Return the (x, y) coordinate for the center point of the cell that contains the specified text.  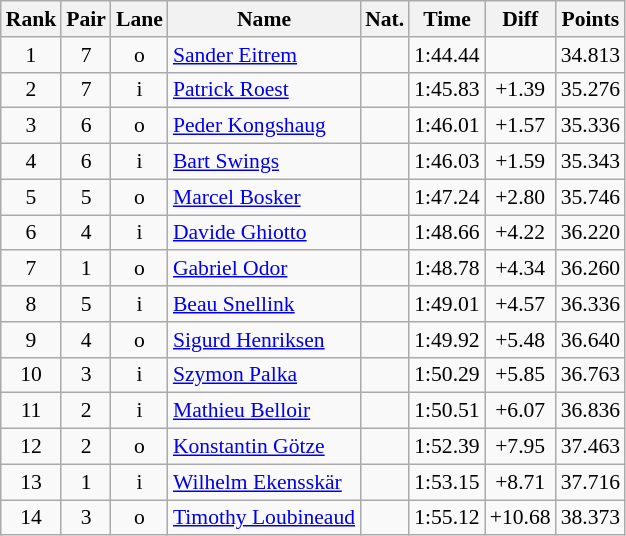
8 (32, 304)
35.343 (590, 162)
14 (32, 518)
Marcel Bosker (264, 197)
+5.85 (520, 375)
12 (32, 447)
1:45.83 (446, 90)
+4.34 (520, 269)
1:48.78 (446, 269)
+7.95 (520, 447)
34.813 (590, 55)
Sigurd Henriksen (264, 340)
35.336 (590, 126)
Nat. (384, 19)
Wilhelm Ekensskär (264, 482)
+4.22 (520, 233)
Gabriel Odor (264, 269)
+1.59 (520, 162)
1:46.03 (446, 162)
+1.57 (520, 126)
1:47.24 (446, 197)
+1.39 (520, 90)
1:49.92 (446, 340)
13 (32, 482)
Konstantin Götze (264, 447)
Name (264, 19)
36.763 (590, 375)
38.373 (590, 518)
Sander Eitrem (264, 55)
+6.07 (520, 411)
35.276 (590, 90)
37.716 (590, 482)
36.336 (590, 304)
Davide Ghiotto (264, 233)
Lane (140, 19)
Szymon Palka (264, 375)
Timothy Loubineaud (264, 518)
35.746 (590, 197)
+2.80 (520, 197)
11 (32, 411)
Points (590, 19)
+8.71 (520, 482)
9 (32, 340)
1:49.01 (446, 304)
Diff (520, 19)
1:50.29 (446, 375)
1:55.12 (446, 518)
36.640 (590, 340)
+5.48 (520, 340)
Bart Swings (264, 162)
+4.57 (520, 304)
1:53.15 (446, 482)
1:52.39 (446, 447)
1:46.01 (446, 126)
Beau Snellink (264, 304)
37.463 (590, 447)
Peder Kongshaug (264, 126)
+10.68 (520, 518)
36.260 (590, 269)
Mathieu Belloir (264, 411)
10 (32, 375)
36.220 (590, 233)
Patrick Roest (264, 90)
36.836 (590, 411)
Pair (86, 19)
1:48.66 (446, 233)
1:50.51 (446, 411)
Time (446, 19)
Rank (32, 19)
1:44.44 (446, 55)
